Pinpoint the cell where the given text exists, returning its [X, Y] midpoint coordinate. 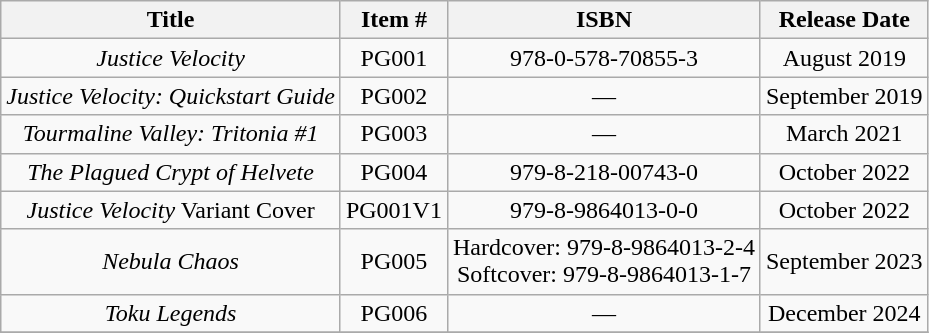
Nebula Chaos [171, 262]
979-8-218-00743-0 [604, 172]
Tourmaline Valley: Tritonia #1 [171, 134]
ISBN [604, 20]
PG001 [394, 58]
December 2024 [844, 313]
Justice Velocity Variant Cover [171, 210]
Justice Velocity: Quickstart Guide [171, 96]
Item # [394, 20]
PG003 [394, 134]
978-0-578-70855-3 [604, 58]
Release Date [844, 20]
August 2019 [844, 58]
Hardcover: 979-8-9864013-2-4Softcover: 979-8-9864013-1-7 [604, 262]
PG001V1 [394, 210]
March 2021 [844, 134]
Justice Velocity [171, 58]
September 2023 [844, 262]
PG006 [394, 313]
Title [171, 20]
PG005 [394, 262]
PG002 [394, 96]
PG004 [394, 172]
The Plagued Crypt of Helvete [171, 172]
Toku Legends [171, 313]
September 2019 [844, 96]
979-8-9864013-0-0 [604, 210]
